Scan for the cell matching the given text and deliver its [x, y] coordinate at center. 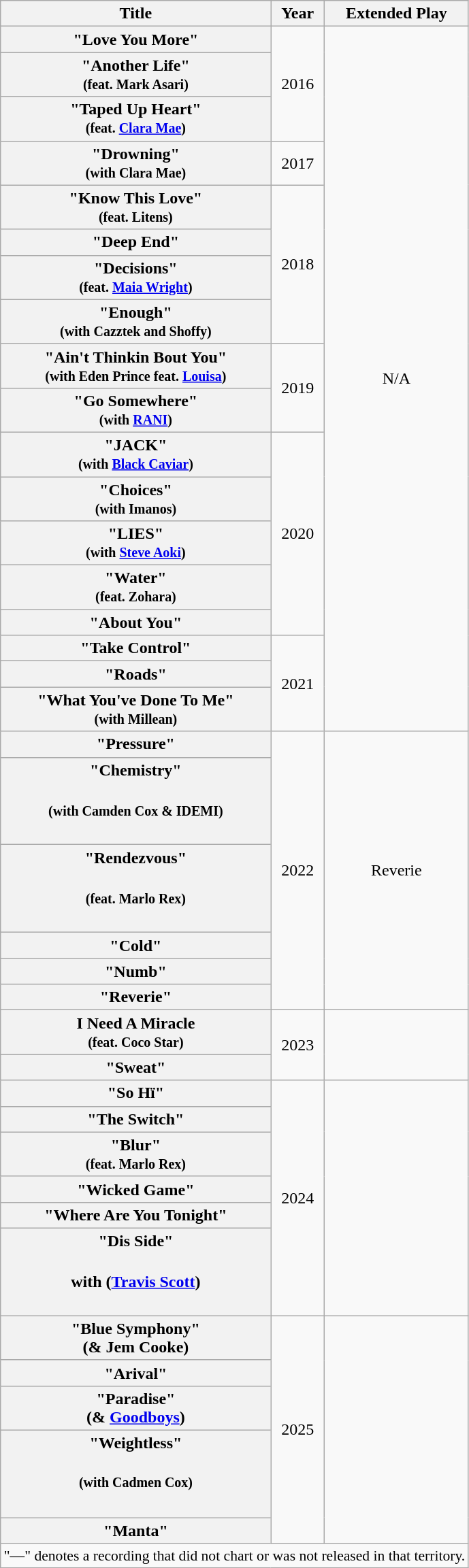
"Dis Side"with (Travis Scott) [136, 1272]
"So Hï" [136, 1093]
"Choices" (with Imanos) [136, 498]
"The Switch" [136, 1119]
"Go Somewhere" (with RANI) [136, 410]
"Sweat" [136, 1067]
"Taped Up Heart" (feat. Clara Mae) [136, 118]
"Drowning" (with Clara Mae) [136, 163]
I Need A Miracle(feat. Coco Star) [136, 1033]
2024 [297, 1198]
2016 [297, 84]
2018 [297, 264]
"Rendezvous"(feat. Marlo Rex) [136, 888]
"Wicked Game" [136, 1189]
"What You've Done To Me"(with Millean) [136, 709]
"Ain't Thinkin Bout You" (with Eden Prince feat. Louisa) [136, 366]
2019 [297, 388]
2025 [297, 1430]
"Blue Symphony"(& Jem Cooke) [136, 1337]
"Know This Love" (feat. Litens) [136, 207]
"Take Control" [136, 648]
Title [136, 14]
Reverie [396, 871]
"Roads" [136, 674]
"Water" (feat. Zohara) [136, 588]
"Pressure" [136, 744]
"Weightless"(with Cadmen Cox) [136, 1473]
"Enough" (with Cazztek and Shoffy) [136, 321]
"—" denotes a recording that did not chart or was not released in that territory. [235, 1556]
2023 [297, 1045]
"About You" [136, 622]
"Arival" [136, 1373]
"Love You More" [136, 39]
Extended Play [396, 14]
2017 [297, 163]
"Manta" [136, 1531]
"Decisions" (feat. Maia Wright) [136, 278]
"Reverie" [136, 997]
Year [297, 14]
"Numb" [136, 971]
"Cold" [136, 946]
2021 [297, 683]
"Paradise"(& Goodboys) [136, 1408]
"Blur"(feat. Marlo Rex) [136, 1154]
"Deep End" [136, 242]
"Another Life" (feat. Mark Asari) [136, 75]
"Chemistry"(with Camden Cox & IDEMI) [136, 801]
"LIES" (with Steve Aoki) [136, 543]
N/A [396, 379]
2022 [297, 871]
"Where Are You Tonight" [136, 1215]
"JACK" (with Black Caviar) [136, 454]
2020 [297, 533]
